Output the (X, Y) coordinate of the center of the cell containing the given text.  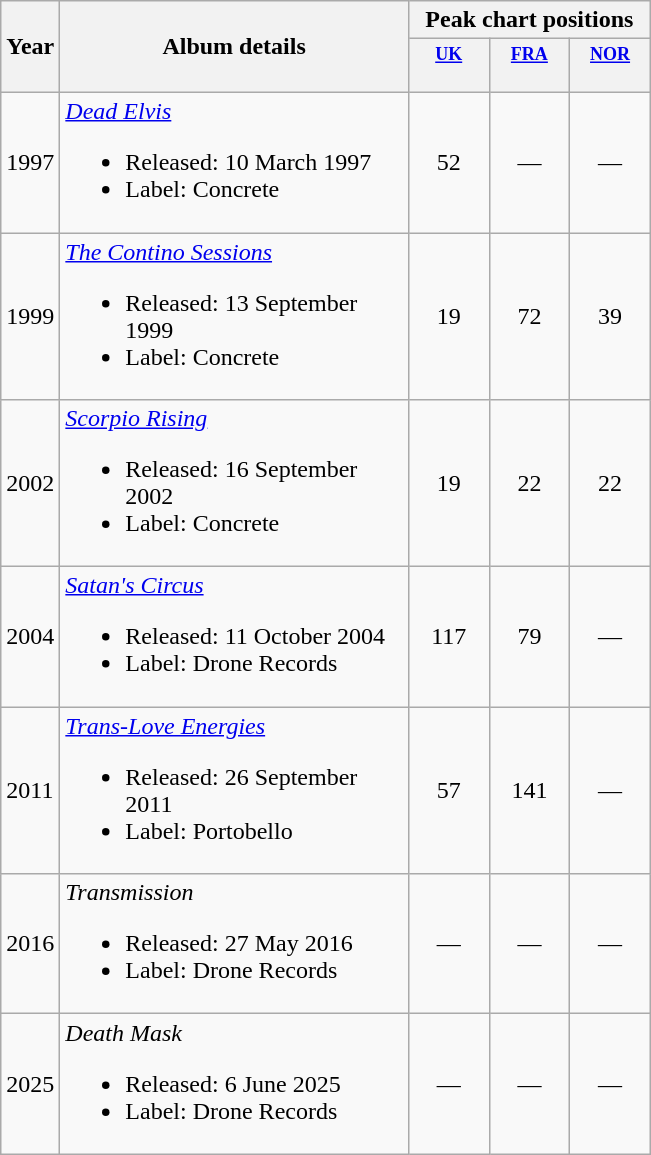
141 (530, 790)
52 (448, 162)
2025 (30, 1084)
Peak chart positions (529, 20)
Year (30, 47)
Dead ElvisReleased: 10 March 1997Label: Concrete (234, 162)
The Contino SessionsReleased: 13 September 1999Label: Concrete (234, 316)
79 (530, 637)
FRA (530, 66)
Death MaskReleased: 6 June 2025Label: Drone Records (234, 1084)
72 (530, 316)
1999 (30, 316)
Satan's CircusReleased: 11 October 2004Label: Drone Records (234, 637)
2004 (30, 637)
Scorpio RisingReleased: 16 September 2002Label: Concrete (234, 484)
Album details (234, 47)
2002 (30, 484)
UK (448, 66)
39 (610, 316)
1997 (30, 162)
Trans-Love EnergiesReleased: 26 September 2011Label: Portobello (234, 790)
2011 (30, 790)
NOR (610, 66)
117 (448, 637)
TransmissionReleased: 27 May 2016Label: Drone Records (234, 944)
2016 (30, 944)
57 (448, 790)
